Return the [X, Y] coordinate for the center point of the cell that contains the specified text.  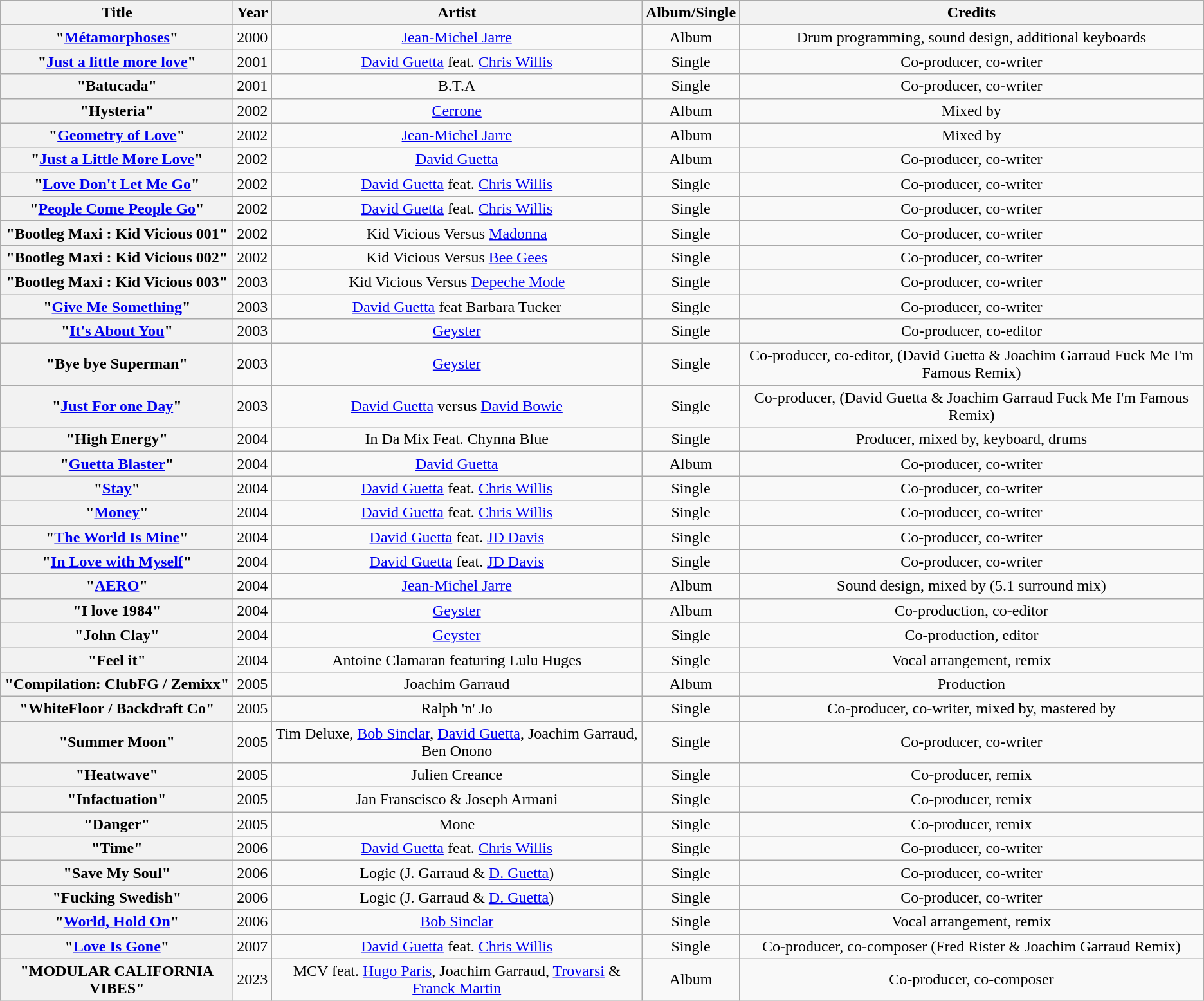
Co-producer, co-writer, mixed by, mastered by [972, 708]
"Just a little more love" [117, 62]
Production [972, 684]
Kid Vicious Versus Depeche Mode [457, 282]
Drum programming, sound design, additional keyboards [972, 37]
"Time" [117, 849]
"Geometry of Love" [117, 135]
"Just a Little More Love" [117, 160]
Tim Deluxe, Bob Sinclar, David Guetta, Joachim Garraud, Ben Onono [457, 741]
"Just For one Day" [117, 407]
"Danger" [117, 824]
Credits [972, 13]
Producer, mixed by, keyboard, drums [972, 439]
Title [117, 13]
David Guetta versus David Bowie [457, 407]
2007 [252, 946]
Co-production, editor [972, 635]
Antoine Clamaran featuring Lulu Huges [457, 659]
"Heatwave" [117, 775]
"Compilation: ClubFG / Zemixx" [117, 684]
"The World Is Mine" [117, 537]
Sound design, mixed by (5.1 surround mix) [972, 586]
"People Come People Go" [117, 208]
"Love Is Gone" [117, 946]
MCV feat. Hugo Paris, Joachim Garraud, Trovarsi & Franck Martin [457, 979]
"AERO" [117, 586]
"Summer Moon" [117, 741]
Jan Franscisco & Joseph Armani [457, 800]
Artist [457, 13]
"John Clay" [117, 635]
"In Love with Myself" [117, 562]
Mone [457, 824]
Julien Creance [457, 775]
In Da Mix Feat. Chynna Blue [457, 439]
Cerrone [457, 111]
"WhiteFloor / Backdraft Co" [117, 708]
2023 [252, 979]
"Fucking Swedish" [117, 897]
David Guetta feat Barbara Tucker [457, 307]
Year [252, 13]
"Hysteria" [117, 111]
Album/Single [691, 13]
"Bootleg Maxi : Kid Vicious 003" [117, 282]
"Bootleg Maxi : Kid Vicious 001" [117, 233]
"Infactuation" [117, 800]
2000 [252, 37]
Co-producer, co-composer (Fred Rister & Joachim Garraud Remix) [972, 946]
Ralph 'n' Jo [457, 708]
"It's About You" [117, 331]
Co-producer, co-composer [972, 979]
Co-producer, co-editor [972, 331]
Bob Sinclar [457, 922]
"Stay" [117, 488]
"Love Don't Let Me Go" [117, 184]
"Guetta Blaster" [117, 464]
"MODULAR CALIFORNIA VIBES" [117, 979]
"Bootleg Maxi : Kid Vicious 002" [117, 257]
"I love 1984" [117, 611]
"Money" [117, 513]
"Bye bye Superman" [117, 364]
"Feel it" [117, 659]
Co-producer, co-editor, (David Guetta & Joachim Garraud Fuck Me I'm Famous Remix) [972, 364]
B.T.A [457, 86]
Kid Vicious Versus Bee Gees [457, 257]
Joachim Garraud [457, 684]
"Give Me Something" [117, 307]
Kid Vicious Versus Madonna [457, 233]
"Métamorphoses" [117, 37]
Co-producer, (David Guetta & Joachim Garraud Fuck Me I'm Famous Remix) [972, 407]
"Save My Soul" [117, 873]
"Batucada" [117, 86]
"High Energy" [117, 439]
Co-production, co-editor [972, 611]
"World, Hold On" [117, 922]
